Identify which cell holds the provided text, then report its (x, y) central coordinate. 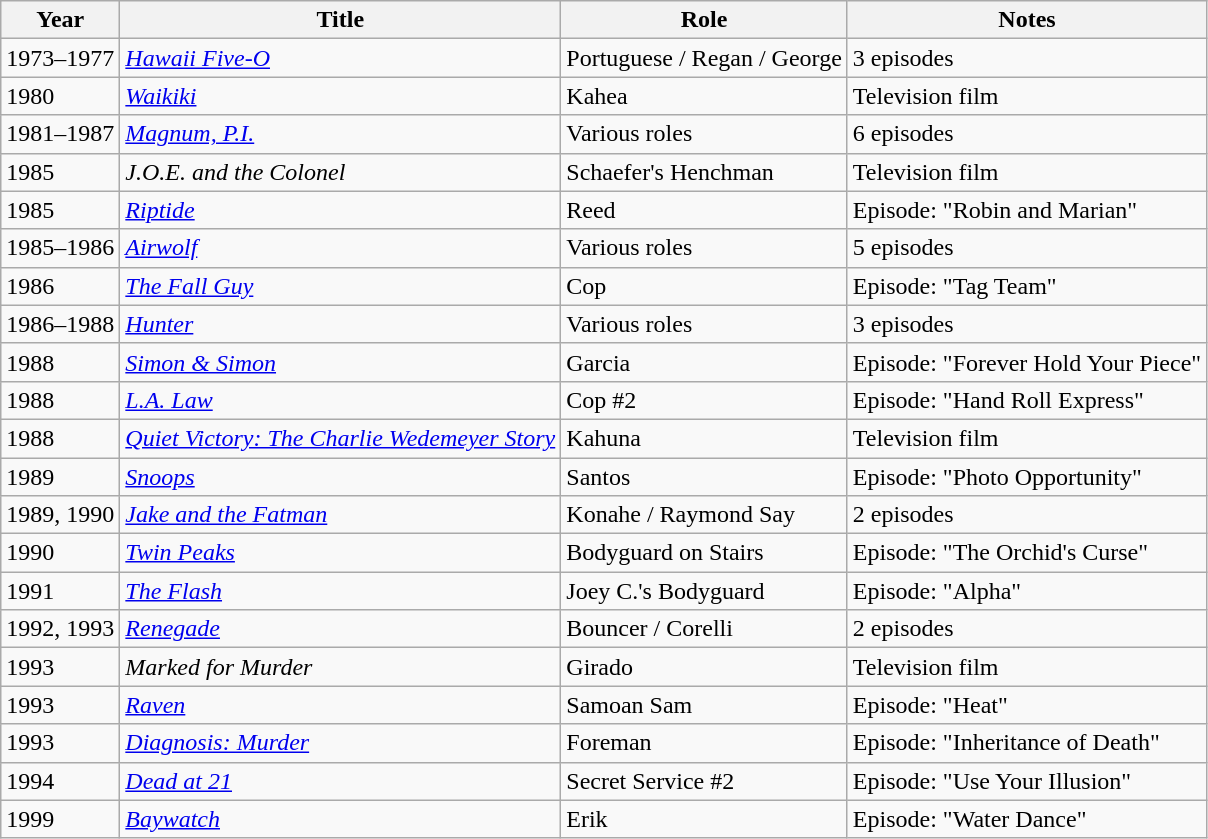
Simon & Simon (340, 362)
Portuguese / Regan / George (704, 58)
Bodyguard on Stairs (704, 553)
Role (704, 20)
Quiet Victory: The Charlie Wedemeyer Story (340, 438)
The Flash (340, 591)
1991 (60, 591)
Airwolf (340, 248)
Foreman (704, 743)
Baywatch (340, 819)
Magnum, P.I. (340, 134)
L.A. Law (340, 400)
J.O.E. and the Colonel (340, 172)
Cop (704, 286)
1992, 1993 (60, 629)
1981–1987 (60, 134)
Episode: "Inheritance of Death" (1026, 743)
1980 (60, 96)
5 episodes (1026, 248)
Snoops (340, 477)
Diagnosis: Murder (340, 743)
1990 (60, 553)
6 episodes (1026, 134)
Cop #2 (704, 400)
1989, 1990 (60, 515)
Samoan Sam (704, 705)
Episode: "Tag Team" (1026, 286)
Raven (340, 705)
Jake and the Fatman (340, 515)
Year (60, 20)
1973–1977 (60, 58)
Episode: "The Orchid's Curse" (1026, 553)
Girado (704, 667)
1985–1986 (60, 248)
1986–1988 (60, 324)
Episode: "Heat" (1026, 705)
Episode: "Use Your Illusion" (1026, 781)
Garcia (704, 362)
Episode: "Hand Roll Express" (1026, 400)
Renegade (340, 629)
Erik (704, 819)
1999 (60, 819)
Secret Service #2 (704, 781)
1994 (60, 781)
Bouncer / Corelli (704, 629)
The Fall Guy (340, 286)
Hawaii Five-O (340, 58)
Waikiki (340, 96)
Episode: "Robin and Marian" (1026, 210)
1989 (60, 477)
Reed (704, 210)
Marked for Murder (340, 667)
Riptide (340, 210)
Episode: "Water Dance" (1026, 819)
Hunter (340, 324)
Kahea (704, 96)
Kahuna (704, 438)
Title (340, 20)
Twin Peaks (340, 553)
Joey C.'s Bodyguard (704, 591)
Konahe / Raymond Say (704, 515)
Dead at 21 (340, 781)
Santos (704, 477)
Notes (1026, 20)
Episode: "Forever Hold Your Piece" (1026, 362)
Episode: "Alpha" (1026, 591)
Schaefer's Henchman (704, 172)
1986 (60, 286)
Episode: "Photo Opportunity" (1026, 477)
